Determine the [x, y] coordinate at the center of the cell enclosing the given text.  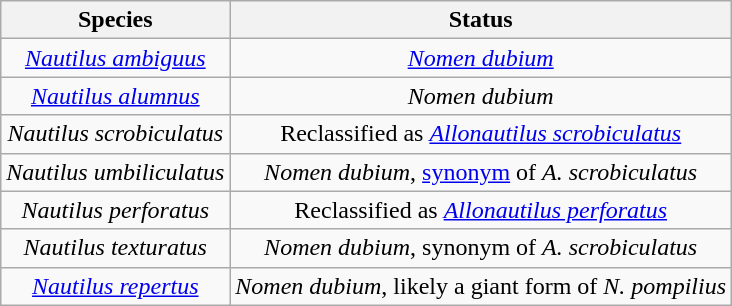
Nautilus perforatus [116, 210]
Nomen dubium, likely a giant form of N. pompilius [481, 286]
Nautilus texturatus [116, 248]
Nautilus alumnus [116, 96]
Status [481, 20]
Reclassified as Allonautilus scrobiculatus [481, 134]
Nautilus scrobiculatus [116, 134]
Nautilus umbiliculatus [116, 172]
Nautilus ambiguus [116, 58]
Nautilus repertus [116, 286]
Species [116, 20]
Reclassified as Allonautilus perforatus [481, 210]
